Determine the (x, y) coordinate at the center of the cell enclosing the given text.  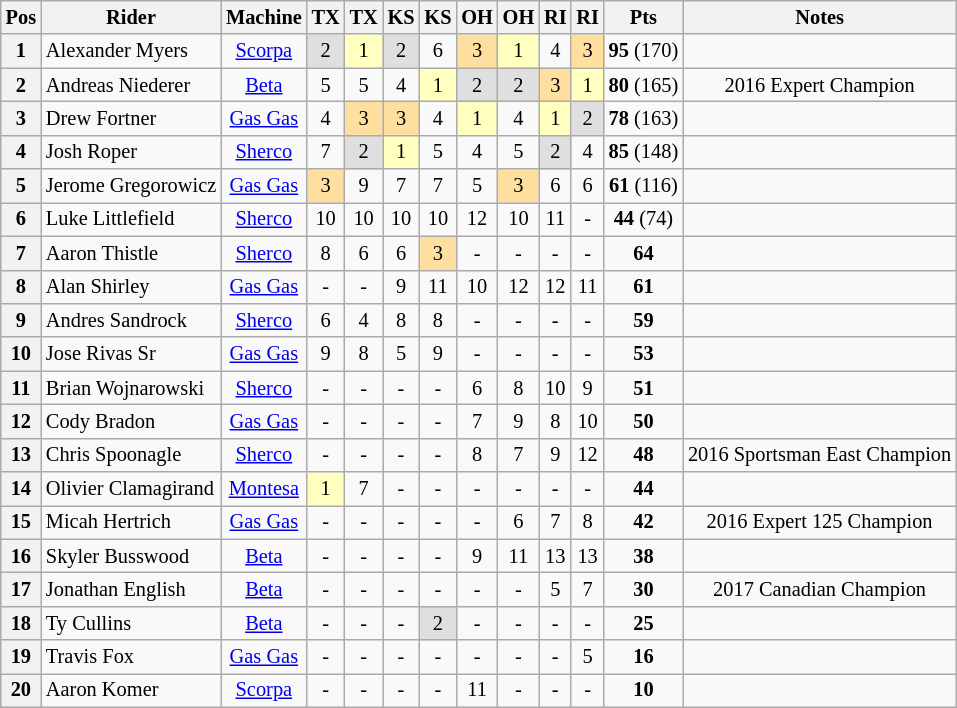
2017 Canadian Champion (820, 589)
Alan Shirley (131, 287)
17 (21, 589)
2016 Expert Champion (820, 85)
51 (644, 388)
Pts (644, 17)
14 (21, 489)
2016 Expert 125 Champion (820, 522)
64 (644, 253)
Drew Fortner (131, 118)
20 (21, 690)
Alexander Myers (131, 51)
50 (644, 421)
Notes (820, 17)
Rider (131, 17)
53 (644, 354)
Brian Wojnarowski (131, 388)
Andres Sandrock (131, 320)
85 (148) (644, 152)
Jose Rivas Sr (131, 354)
Skyler Busswood (131, 556)
59 (644, 320)
Micah Hertrich (131, 522)
Andreas Niederer (131, 85)
42 (644, 522)
80 (165) (644, 85)
Pos (21, 17)
Ty Cullins (131, 623)
18 (21, 623)
44 (644, 489)
Cody Bradon (131, 421)
Travis Fox (131, 657)
38 (644, 556)
61 (644, 287)
48 (644, 455)
Machine (264, 17)
Jonathan English (131, 589)
2016 Sportsman East Champion (820, 455)
Olivier Clamagirand (131, 489)
61 (116) (644, 186)
30 (644, 589)
Aaron Komer (131, 690)
78 (163) (644, 118)
Chris Spoonagle (131, 455)
44 (74) (644, 219)
Josh Roper (131, 152)
15 (21, 522)
19 (21, 657)
Montesa (264, 489)
25 (644, 623)
95 (170) (644, 51)
Aaron Thistle (131, 253)
Luke Littlefield (131, 219)
Jerome Gregorowicz (131, 186)
